From the cell containing the given text, extract its center point as [X, Y] coordinate. 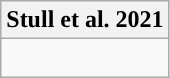
Stull et al. 2021 [85, 20]
